Capture the cell that displays the provided text and extract its (X, Y) central coordinate. 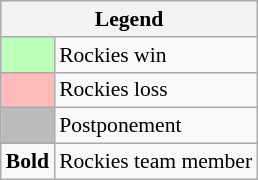
Rockies team member (156, 162)
Legend (129, 19)
Rockies loss (156, 90)
Bold (28, 162)
Rockies win (156, 55)
Postponement (156, 126)
